Pinpoint the cell where the given text exists, returning its (X, Y) midpoint coordinate. 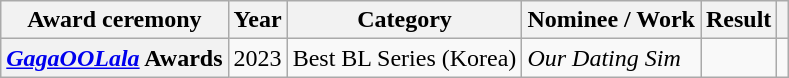
Award ceremony (114, 20)
Category (404, 20)
Year (258, 20)
Nominee / Work (612, 20)
2023 (258, 58)
Best BL Series (Korea) (404, 58)
GagaOOLala Awards (114, 58)
Our Dating Sim (612, 58)
Result (738, 20)
